For the text-containing cell, return its midpoint in [x, y] coordinate format. 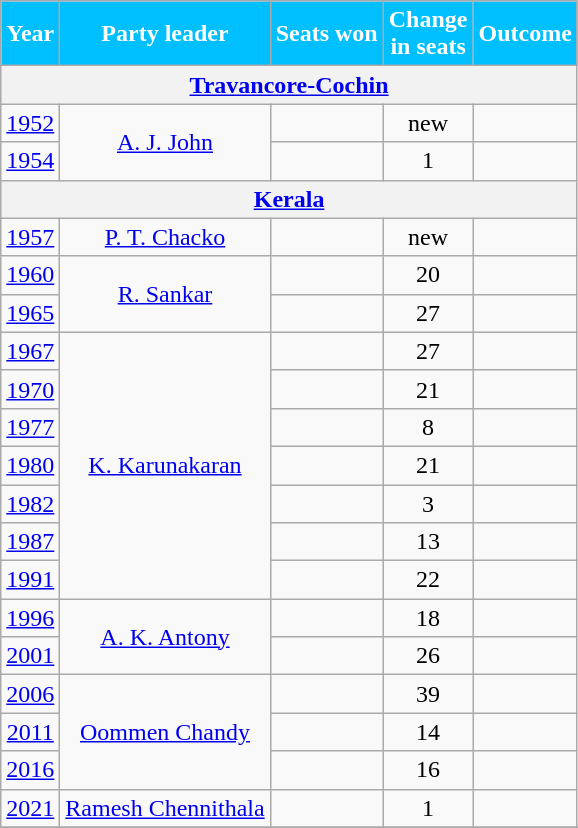
1980 [30, 465]
Ramesh Chennithala [165, 808]
22 [428, 580]
1987 [30, 542]
1967 [30, 351]
2006 [30, 694]
1977 [30, 427]
Seats won [326, 34]
39 [428, 694]
Year [30, 34]
1991 [30, 580]
A. J. John [165, 142]
Changein seats [428, 34]
2011 [30, 732]
K. Karunakaran [165, 465]
1996 [30, 618]
A. K. Antony [165, 637]
1965 [30, 313]
1970 [30, 389]
Travancore-Cochin [290, 85]
Kerala [290, 199]
1982 [30, 503]
P. T. Chacko [165, 237]
2016 [30, 770]
2001 [30, 656]
1957 [30, 237]
R. Sankar [165, 294]
3 [428, 503]
Party leader [165, 34]
16 [428, 770]
13 [428, 542]
8 [428, 427]
2021 [30, 808]
1960 [30, 275]
Oommen Chandy [165, 732]
18 [428, 618]
14 [428, 732]
Outcome [525, 34]
26 [428, 656]
20 [428, 275]
1954 [30, 161]
1952 [30, 123]
